Pinpoint the cell where the given text exists, returning its [x, y] midpoint coordinate. 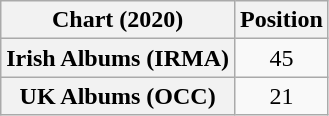
Position [282, 20]
45 [282, 58]
Irish Albums (IRMA) [118, 58]
Chart (2020) [118, 20]
UK Albums (OCC) [118, 96]
21 [282, 96]
